Find where the given text appears and provide that cell's center as [x, y] coordinate. 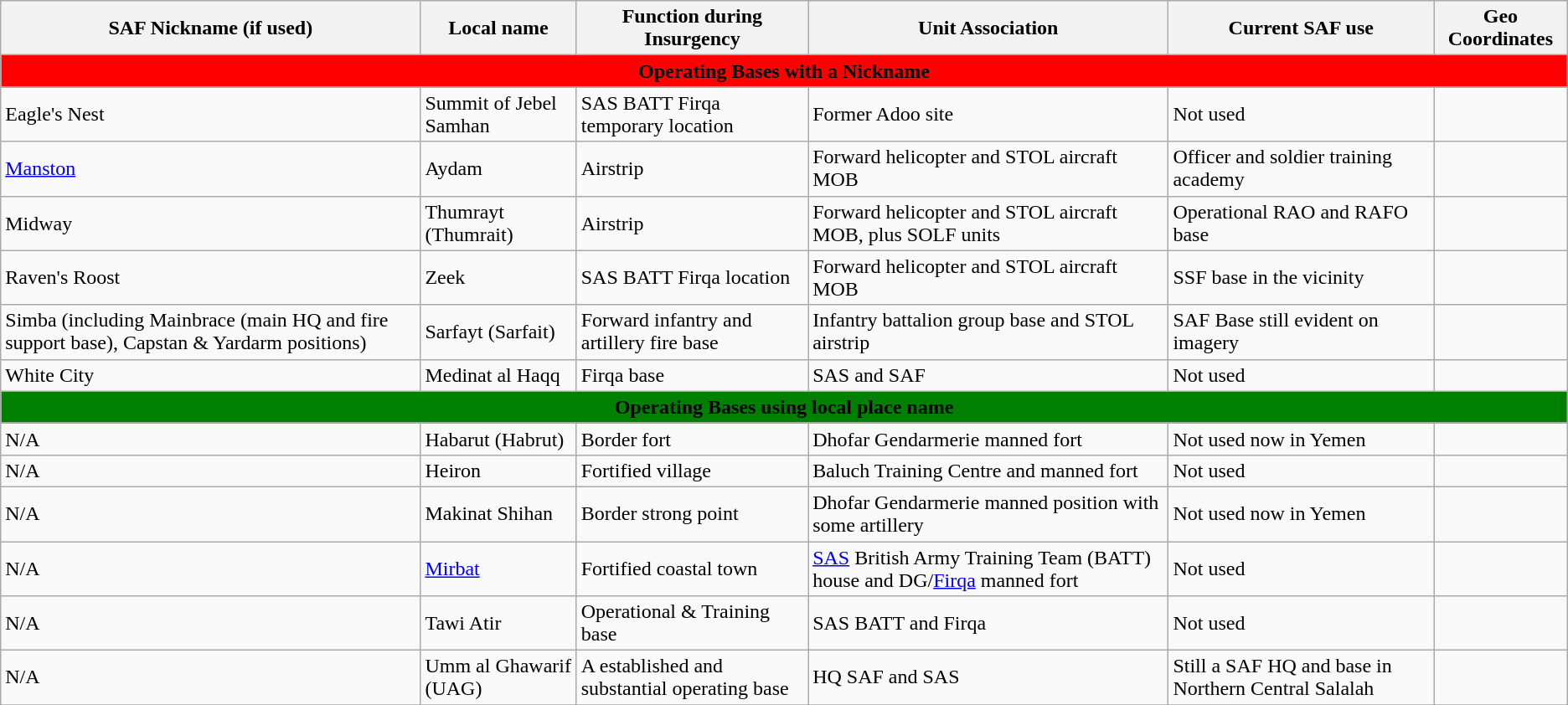
Forward infantry and artillery fire base [692, 332]
Sarfayt (Sarfait) [498, 332]
Unit Association [988, 28]
Border strong point [692, 514]
Current SAF use [1302, 28]
Manston [211, 169]
SAS BATT Firqa location [692, 278]
SAS and SAF [988, 375]
Operational & Training base [692, 623]
Former Adoo site [988, 114]
Still a SAF HQ and base in Northern Central Salalah [1302, 678]
Operating Bases with a Nickname [784, 71]
Simba (including Mainbrace (main HQ and fire support base), Capstan & Yardarm positions) [211, 332]
Function during Insurgency [692, 28]
Forward helicopter and STOL aircraft MOB, plus SOLF units [988, 223]
SAS British Army Training Team (BATT) house and DG/Firqa manned fort [988, 568]
Dhofar Gendarmerie manned position with some artillery [988, 514]
Dhofar Gendarmerie manned fort [988, 439]
Operating Bases using local place name [784, 407]
Tawi Atir [498, 623]
Mirbat [498, 568]
Zeek [498, 278]
SSF base in the vicinity [1302, 278]
Fortified coastal town [692, 568]
Officer and soldier training academy [1302, 169]
White City [211, 375]
Habarut (Habrut) [498, 439]
A established and substantial operating base [692, 678]
Thumrayt (Thumrait) [498, 223]
SAF Base still evident on imagery [1302, 332]
Summit of Jebel Samhan [498, 114]
Fortified village [692, 471]
HQ SAF and SAS [988, 678]
Raven's Roost [211, 278]
Eagle's Nest [211, 114]
Heiron [498, 471]
Firqa base [692, 375]
Local name [498, 28]
SAS BATT and Firqa [988, 623]
Makinat Shihan [498, 514]
Geo Coordinates [1501, 28]
SAS BATT Firqa temporary location [692, 114]
Border fort [692, 439]
Umm al Ghawarif (UAG) [498, 678]
SAF Nickname (if used) [211, 28]
Medinat al Haqq [498, 375]
Infantry battalion group base and STOL airstrip [988, 332]
Operational RAO and RAFO base [1302, 223]
Aydam [498, 169]
Baluch Training Centre and manned fort [988, 471]
Midway [211, 223]
